Determine the [x, y] coordinate at the center of the cell enclosing the given text.  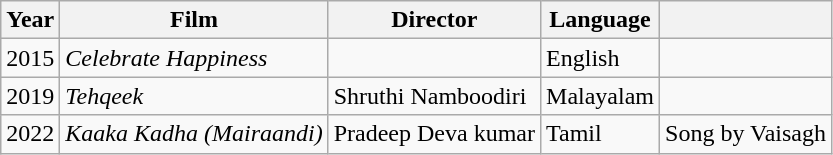
2022 [30, 134]
2015 [30, 58]
Tamil [600, 134]
Malayalam [600, 96]
Tehqeek [194, 96]
Kaaka Kadha (Mairaandi) [194, 134]
Pradeep Deva kumar [434, 134]
Film [194, 20]
Year [30, 20]
English [600, 58]
Shruthi Namboodiri [434, 96]
Song by Vaisagh [746, 134]
2019 [30, 96]
Language [600, 20]
Celebrate Happiness [194, 58]
Director [434, 20]
